Search for the cell housing the specified text and yield its [X, Y] center coordinate. 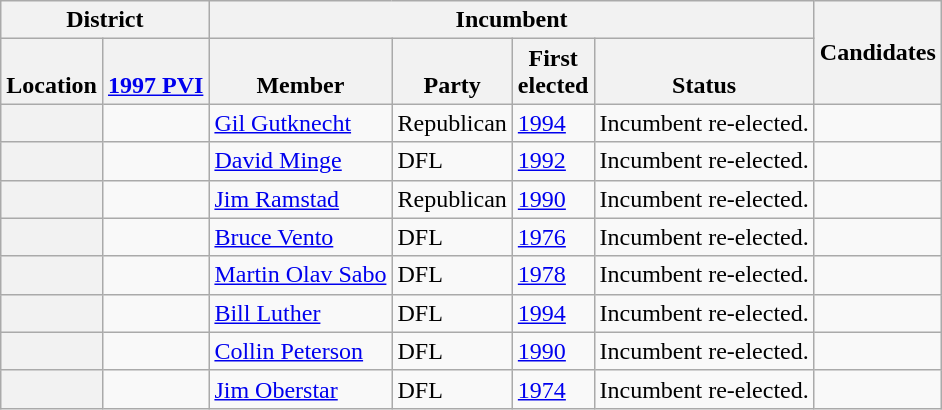
Incumbent [512, 20]
David Minge [300, 161]
1976 [553, 237]
Member [300, 72]
Location [52, 72]
Status [704, 72]
Jim Oberstar [300, 389]
1992 [553, 161]
Collin Peterson [300, 351]
1974 [553, 389]
Candidates [878, 52]
Martin Olav Sabo [300, 275]
1978 [553, 275]
Bruce Vento [300, 237]
Bill Luther [300, 313]
Jim Ramstad [300, 199]
Firstelected [553, 72]
Party [452, 72]
1997 PVI [155, 72]
Gil Gutknecht [300, 123]
District [105, 20]
